Return the (X, Y) coordinate for the center point of the cell that contains the specified text.  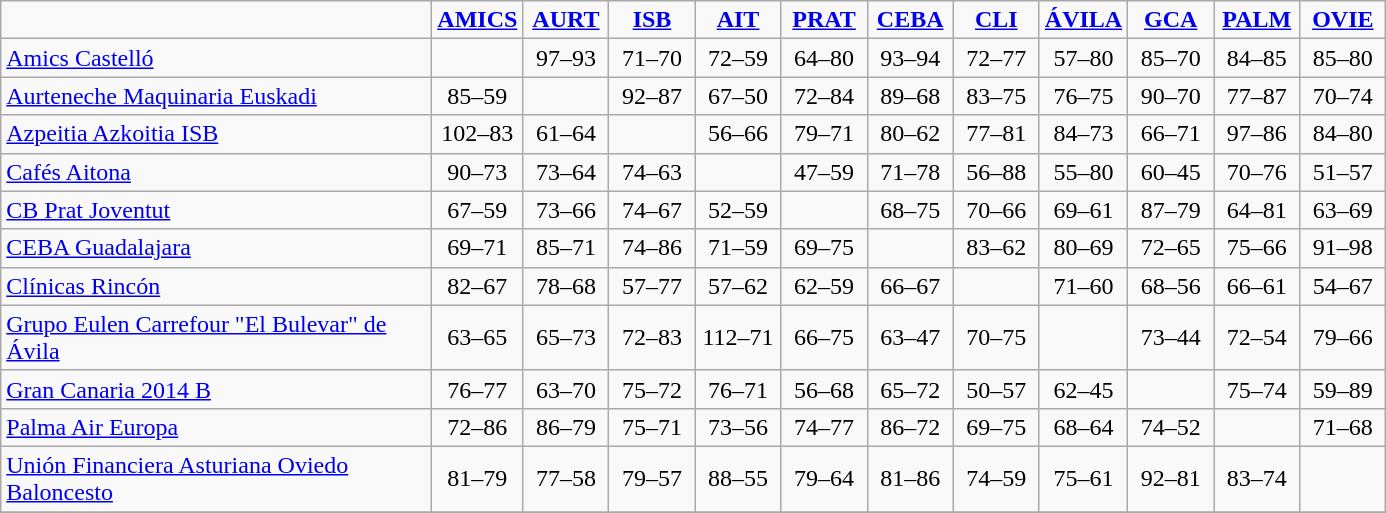
68–64 (1083, 427)
75–66 (1257, 248)
Clínicas Rincón (216, 286)
80–69 (1083, 248)
52–59 (738, 210)
77–58 (566, 478)
61–64 (566, 134)
70–76 (1257, 172)
70–74 (1343, 96)
69–71 (478, 248)
70–66 (996, 210)
71–68 (1343, 427)
74–52 (1171, 427)
72–59 (738, 58)
92–87 (652, 96)
Unión Financiera Asturiana Oviedo Baloncesto (216, 478)
72–65 (1171, 248)
79–66 (1343, 338)
71–59 (738, 248)
73–66 (566, 210)
55–80 (1083, 172)
74–77 (824, 427)
56–68 (824, 389)
56–88 (996, 172)
84–73 (1083, 134)
69–61 (1083, 210)
CEBA Guadalajara (216, 248)
Azpeitia Azkoitia ISB (216, 134)
72–86 (478, 427)
62–59 (824, 286)
PALM (1257, 20)
88–55 (738, 478)
63–70 (566, 389)
97–93 (566, 58)
97–86 (1257, 134)
81–79 (478, 478)
66–75 (824, 338)
AIT (738, 20)
83–74 (1257, 478)
74–63 (652, 172)
76–77 (478, 389)
81–86 (910, 478)
73–44 (1171, 338)
79–64 (824, 478)
77–81 (996, 134)
87–79 (1171, 210)
68–56 (1171, 286)
63–69 (1343, 210)
93–94 (910, 58)
57–80 (1083, 58)
AURT (566, 20)
65–73 (566, 338)
83–75 (996, 96)
75–71 (652, 427)
85–70 (1171, 58)
75–61 (1083, 478)
75–74 (1257, 389)
CEBA (910, 20)
63–65 (478, 338)
ÁVILA (1083, 20)
56–66 (738, 134)
51–57 (1343, 172)
77–87 (1257, 96)
Palma Air Europa (216, 427)
62–45 (1083, 389)
ISB (652, 20)
Aurteneche Maquinaria Euskadi (216, 96)
57–62 (738, 286)
75–72 (652, 389)
73–64 (566, 172)
67–59 (478, 210)
CB Prat Joventut (216, 210)
91–98 (1343, 248)
90–70 (1171, 96)
50–57 (996, 389)
78–68 (566, 286)
GCA (1171, 20)
102–83 (478, 134)
71–70 (652, 58)
73–56 (738, 427)
65–72 (910, 389)
83–62 (996, 248)
64–81 (1257, 210)
85–71 (566, 248)
Amics Castelló (216, 58)
76–75 (1083, 96)
64–80 (824, 58)
74–86 (652, 248)
84–80 (1343, 134)
66–71 (1171, 134)
OVIE (1343, 20)
68–75 (910, 210)
74–59 (996, 478)
59–89 (1343, 389)
85–80 (1343, 58)
71–60 (1083, 286)
CLI (996, 20)
90–73 (478, 172)
79–71 (824, 134)
57–77 (652, 286)
82–67 (478, 286)
92–81 (1171, 478)
PRAT (824, 20)
Gran Canaria 2014 B (216, 389)
86–72 (910, 427)
54–67 (1343, 286)
84–85 (1257, 58)
71–78 (910, 172)
89–68 (910, 96)
70–75 (996, 338)
63–47 (910, 338)
72–77 (996, 58)
80–62 (910, 134)
85–59 (478, 96)
79–57 (652, 478)
Grupo Eulen Carrefour "El Bulevar" de Ávila (216, 338)
AMICS (478, 20)
112–71 (738, 338)
72–83 (652, 338)
Cafés Aitona (216, 172)
86–79 (566, 427)
66–67 (910, 286)
74–67 (652, 210)
72–84 (824, 96)
66–61 (1257, 286)
67–50 (738, 96)
76–71 (738, 389)
72–54 (1257, 338)
60–45 (1171, 172)
47–59 (824, 172)
